Extract the [x, y] coordinate from the center of the cell holding the provided text.  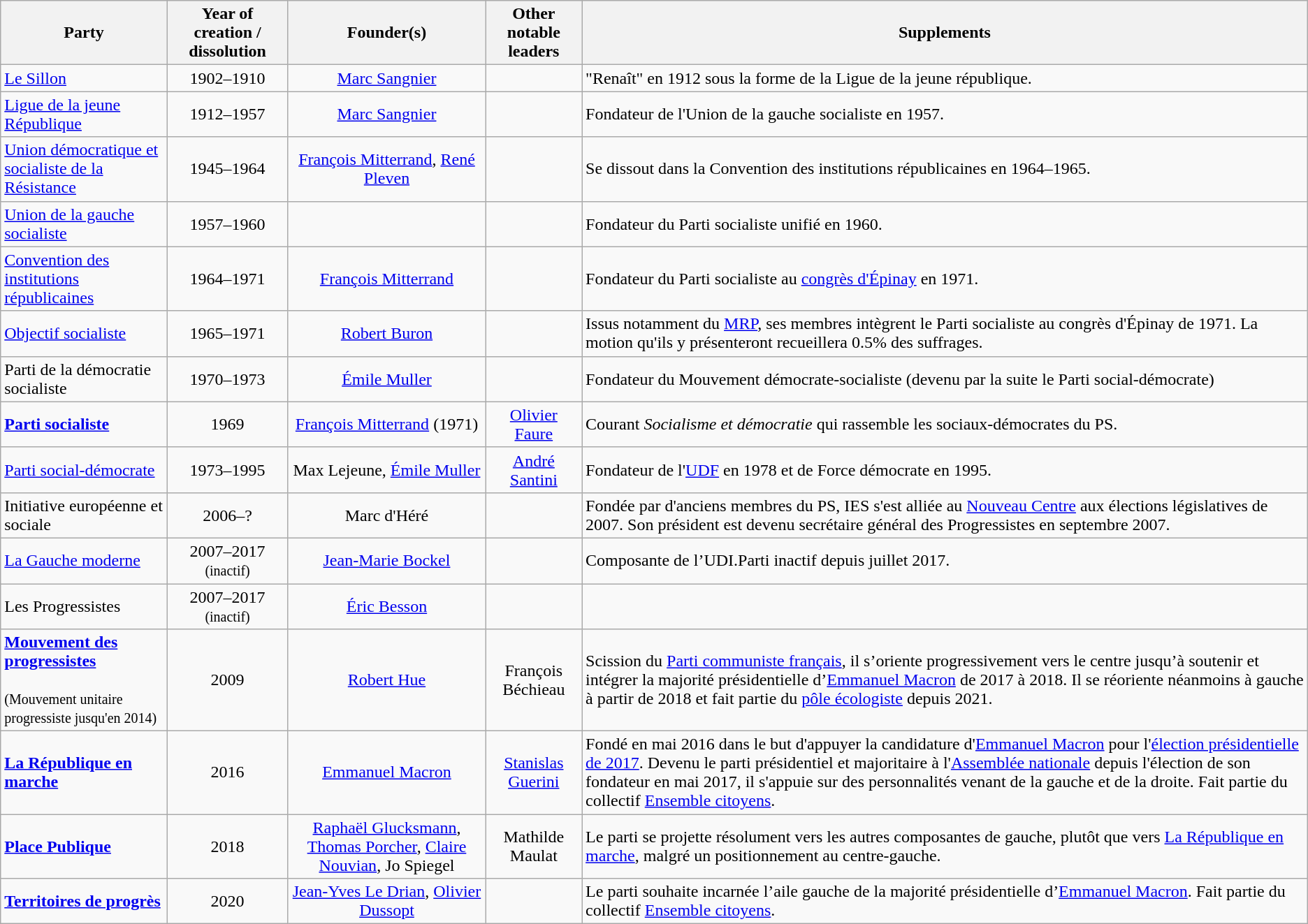
Objectif socialiste [84, 334]
1945–1964 [228, 169]
Raphaël Glucksmann, Thomas Porcher, Claire Nouvian, Jo Spiegel [387, 846]
Union démocratique et socialiste de la Résistance [84, 169]
1912–1957 [228, 115]
Jean-Yves Le Drian, Olivier Dussopt [387, 901]
1973–1995 [228, 469]
Parti social-démocrate [84, 469]
Mouvement des progressistes(Mouvement unitaire progressiste jusqu'en 2014) [84, 680]
Place Publique [84, 846]
Parti de la démocratie socialiste [84, 379]
Ligue de la jeune République [84, 115]
Émile Muller [387, 379]
Stanislas Guerini [534, 772]
Party [84, 33]
2018 [228, 846]
1969 [228, 425]
2009 [228, 680]
2016 [228, 772]
"Renaît" en 1912 sous la forme de la Ligue de la jeune république. [945, 78]
Fondateur du Parti socialiste unifié en 1960. [945, 223]
Fondateur du Mouvement démocrate-socialiste (devenu par la suite le Parti social-démocrate) [945, 379]
Éric Besson [387, 606]
Jean-Marie Bockel [387, 560]
2006–? [228, 515]
Territoires de progrès [84, 901]
Supplements [945, 33]
2020 [228, 901]
Composante de l’UDI.Parti inactif depuis juillet 2017. [945, 560]
Fondateur de l'Union de la gauche socialiste en 1957. [945, 115]
Robert Hue [387, 680]
Se dissout dans la Convention des institutions républicaines en 1964–1965. [945, 169]
La Gauche moderne [84, 560]
Le parti souhaite incarnée l’aile gauche de la majorité présidentielle d’Emmanuel Macron. Fait partie du collectif Ensemble citoyens. [945, 901]
Other notable leaders [534, 33]
La République en marche [84, 772]
André Santini [534, 469]
Le Sillon [84, 78]
Les Progressistes [84, 606]
Max Lejeune, Émile Muller [387, 469]
Robert Buron [387, 334]
François Mitterrand [387, 279]
Convention des institutions républicaines [84, 279]
François Mitterrand, René Pleven [387, 169]
Marc d'Héré [387, 515]
Fondateur du Parti socialiste au congrès d'Épinay en 1971. [945, 279]
Initiative européenne et sociale [84, 515]
François Béchieau [534, 680]
1970–1973 [228, 379]
Union de la gauche socialiste [84, 223]
François Mitterrand (1971) [387, 425]
Founder(s) [387, 33]
Courant Socialisme et démocratie qui rassemble les sociaux-démocrates du PS. [945, 425]
Fondateur de l'UDF en 1978 et de Force démocrate en 1995. [945, 469]
1965–1971 [228, 334]
Parti socialiste [84, 425]
1902–1910 [228, 78]
1964–1971 [228, 279]
1957–1960 [228, 223]
Mathilde Maulat [534, 846]
Olivier Faure [534, 425]
Year of creation / dissolution [228, 33]
Emmanuel Macron [387, 772]
